Output the (X, Y) coordinate of the center of the cell containing the given text.  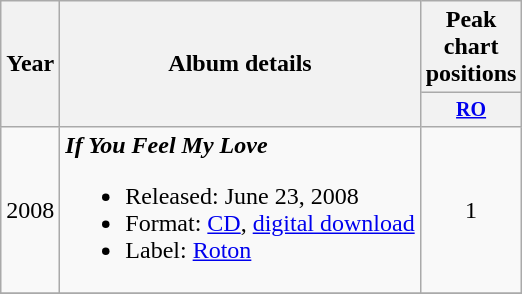
Year (30, 64)
Peak chart positions (471, 47)
Album details (240, 64)
If You Feel My LoveReleased: June 23, 2008Format: CD, digital downloadLabel: Roton (240, 210)
RO (471, 110)
2008 (30, 210)
1 (471, 210)
